Scan for the cell matching the given text and deliver its (X, Y) coordinate at center. 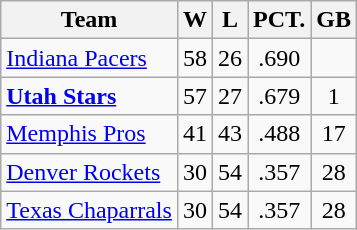
Utah Stars (90, 96)
PCT. (280, 20)
41 (194, 134)
Indiana Pacers (90, 58)
Denver Rockets (90, 172)
Texas Chaparrals (90, 210)
L (230, 20)
27 (230, 96)
43 (230, 134)
.690 (280, 58)
W (194, 20)
57 (194, 96)
1 (334, 96)
17 (334, 134)
Team (90, 20)
GB (334, 20)
26 (230, 58)
.679 (280, 96)
Memphis Pros (90, 134)
.488 (280, 134)
58 (194, 58)
